Find where the given text appears and provide that cell's center as [X, Y] coordinate. 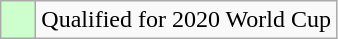
Qualified for 2020 World Cup [186, 20]
